Identify which cell holds the provided text, then report its [X, Y] central coordinate. 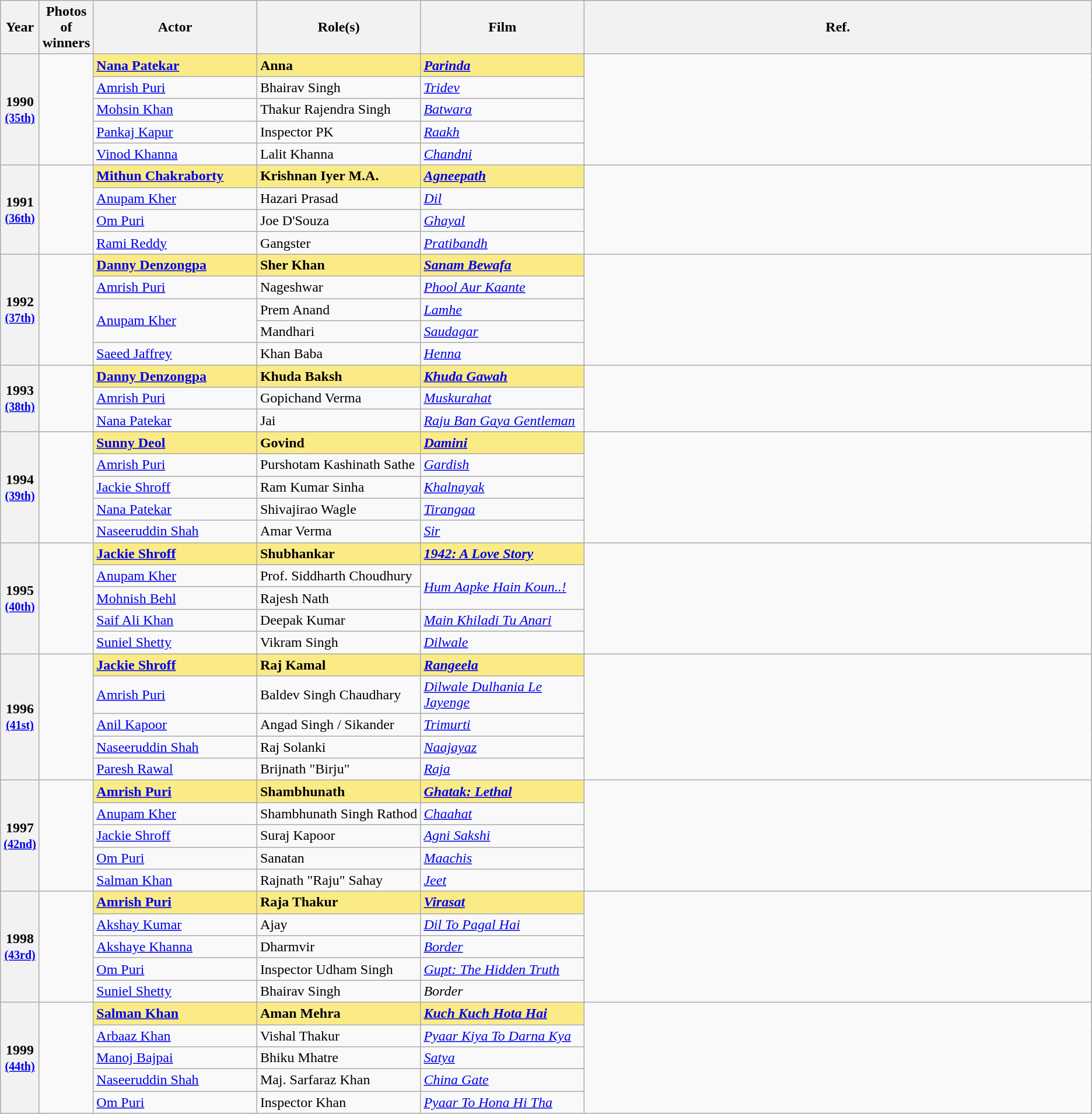
Rangeela [503, 664]
Sunny Deol [175, 443]
Chaahat [503, 814]
Paresh Rawal [175, 769]
Pratibandh [503, 243]
Brijnath "Birju" [338, 769]
Tirangaa [503, 509]
Rami Reddy [175, 243]
Actor [175, 27]
Ajay [338, 924]
Role(s) [338, 27]
Anil Kapoor [175, 725]
Vishal Thakur [338, 1035]
Batwara [503, 110]
Hazari Prasad [338, 198]
Film [503, 27]
Saudagar [503, 332]
1990 (35th) [20, 110]
Dil To Pagal Hai [503, 924]
Aman Mehra [338, 1013]
Raj Solanki [338, 747]
Mandhari [338, 332]
1991 (36th) [20, 209]
Raju Ban Gaya Gentleman [503, 421]
Mohsin Khan [175, 110]
Shubhankar [338, 554]
Hum Aapke Hain Koun..! [503, 587]
Rajesh Nath [338, 598]
Shivajirao Wagle [338, 509]
Mithun Chakraborty [175, 176]
Krishnan Iyer M.A. [338, 176]
Anna [338, 65]
Lalit Khanna [338, 154]
Gardish [503, 465]
Akshay Kumar [175, 924]
Vinod Khanna [175, 154]
Manoj Bajpai [175, 1058]
Naajayaz [503, 747]
Khuda Gawah [503, 376]
Mohnish Behl [175, 598]
Prem Anand [338, 310]
Khuda Baksh [338, 376]
Sanam Bewafa [503, 265]
Trimurti [503, 725]
Muskurahat [503, 398]
Damini [503, 443]
Pyaar To Hona Hi Tha [503, 1102]
1942: A Love Story [503, 554]
China Gate [503, 1080]
Chandni [503, 154]
Purshotam Kashinath Sathe [338, 465]
Raj Kamal [338, 664]
Phool Aur Kaante [503, 287]
Prof. Siddharth Choudhury [338, 576]
1999 (44th) [20, 1057]
1998 (43rd) [20, 947]
Joe D'Souza [338, 220]
Parinda [503, 65]
Arbaaz Khan [175, 1035]
Shambhunath [338, 791]
Khalnayak [503, 487]
Thakur Rajendra Singh [338, 110]
1993 (38th) [20, 398]
Gopichand Verma [338, 398]
Satya [503, 1058]
Sir [503, 531]
Bhiku Mhatre [338, 1058]
Henna [503, 354]
1994 (39th) [20, 487]
Amar Verma [338, 531]
Inspector Khan [338, 1102]
Gupt: The Hidden Truth [503, 969]
Maj. Sarfaraz Khan [338, 1080]
Gangster [338, 243]
Year [20, 27]
Ghayal [503, 220]
Agni Sakshi [503, 836]
Baldev Singh Chaudhary [338, 695]
Akshaye Khanna [175, 947]
Pankaj Kapur [175, 132]
Saif Ali Khan [175, 620]
Nageshwar [338, 287]
Raja [503, 769]
Raja Thakur [338, 902]
Dilwale Dulhania Le Jayenge [503, 695]
1997 (42nd) [20, 836]
Virasat [503, 902]
Shambhunath Singh Rathod [338, 814]
Sher Khan [338, 265]
Photos of winners [66, 27]
Dilwale [503, 642]
Angad Singh / Sikander [338, 725]
Inspector PK [338, 132]
Inspector Udham Singh [338, 969]
Govind [338, 443]
Ref. [838, 27]
1995 (40th) [20, 598]
Dil [503, 198]
Agneepath [503, 176]
1992 (37th) [20, 309]
Maachis [503, 858]
Suraj Kapoor [338, 836]
Deepak Kumar [338, 620]
Kuch Kuch Hota Hai [503, 1013]
Rajnath "Raju" Sahay [338, 880]
Raakh [503, 132]
1996 (41st) [20, 716]
Vikram Singh [338, 642]
Jeet [503, 880]
Sanatan [338, 858]
Dharmvir [338, 947]
Lamhe [503, 310]
Ghatak: Lethal [503, 791]
Khan Baba [338, 354]
Tridev [503, 87]
Jai [338, 421]
Main Khiladi Tu Anari [503, 620]
Pyaar Kiya To Darna Kya [503, 1035]
Ram Kumar Sinha [338, 487]
Saeed Jaffrey [175, 354]
